Return the [x, y] coordinate for the center point of the cell that contains the specified text.  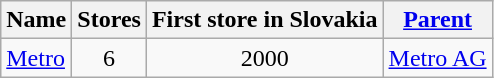
Metro AG [438, 58]
First store in Slovakia [264, 20]
Parent [438, 20]
Name [36, 20]
Stores [110, 20]
2000 [264, 58]
Metro [36, 58]
6 [110, 58]
